Find where the given text appears and provide that cell's center as (X, Y) coordinate. 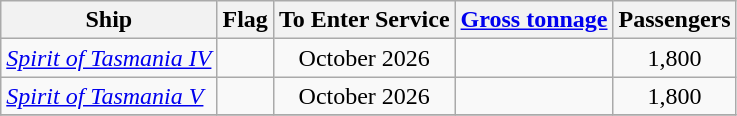
Spirit of Tasmania IV (109, 58)
Passengers (674, 20)
Ship (109, 20)
Flag (245, 20)
Gross tonnage (534, 20)
Spirit of Tasmania V (109, 96)
To Enter Service (364, 20)
